From the cell containing the given text, extract its center point as [X, Y] coordinate. 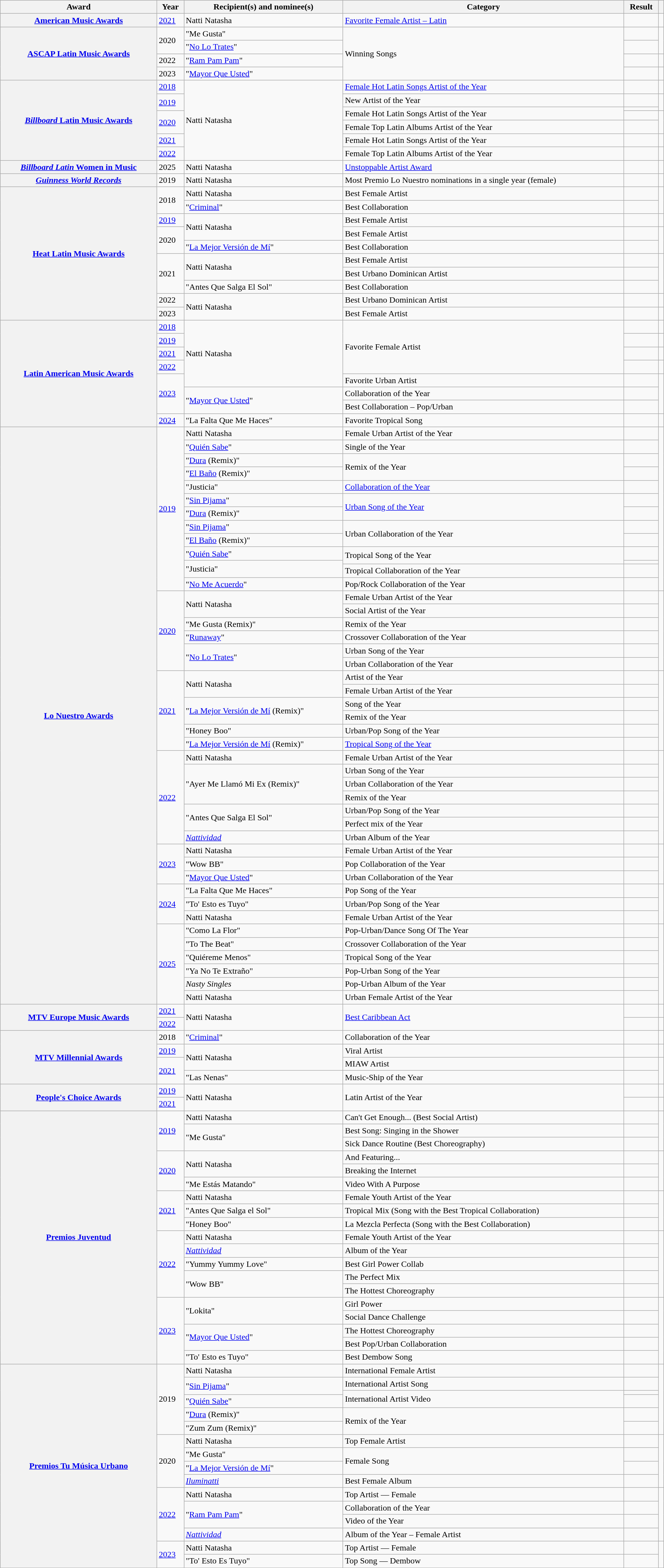
Best Song: Singing in the Shower [483, 1131]
New Artist of the Year [483, 100]
Top Female Artist [483, 1441]
MTV Millennial Awards [78, 1057]
"Como La Flor" [263, 931]
Can't Get Enough... (Best Social Artist) [483, 1117]
Social Artist of the Year [483, 611]
Tropical Collaboration of the Year [483, 571]
Pop Song of the Year [483, 891]
Music-Ship of the Year [483, 1077]
Unstoppable Artist Award [483, 167]
"Ya No Te Extraño" [263, 970]
Most Premio Lo Nuestro nominations in a single year (female) [483, 180]
Pop/Rock Collaboration of the Year [483, 584]
Best Collaboration – Pop/Urban [483, 407]
"Las Nenas" [263, 1077]
Pop-Urban Album of the Year [483, 984]
"To' Esto Es Tuyo" [263, 1561]
Girl Power [483, 1304]
Latin American Music Awards [78, 373]
"Yummy Yummy Love" [263, 1264]
Best Female Album [483, 1481]
The Perfect Mix [483, 1277]
Favorite Female Artist [483, 347]
ASCAP Latin Music Awards [78, 54]
MTV Europe Music Awards [78, 1017]
Urban Album of the Year [483, 837]
Favorite Female Artist – Latin [483, 20]
International Artist Video [483, 1399]
Sick Dance Routine (Best Choreography) [483, 1144]
Latin Artist of the Year [483, 1097]
Lo Nuestro Awards [78, 716]
People's Choice Awards [78, 1097]
Single of the Year [483, 447]
"Quiéreme Menos" [263, 957]
Pop Collaboration of the Year [483, 864]
Pop-Urban/Dance Song Of The Year [483, 931]
Billboard Latin Women in Music [78, 167]
"To The Beat" [263, 944]
Artist of the Year [483, 677]
Guinness World Records [78, 180]
Winning Songs [483, 54]
"Me Gusta (Remix)" [263, 624]
"Zum Zum (Remix)" [263, 1428]
Top Song — Dembow [483, 1561]
Year [170, 7]
Recipient(s) and nominee(s) [263, 7]
Song of the Year [483, 704]
Viral Artist [483, 1051]
International Female Artist [483, 1370]
Best Caribbean Act [483, 1017]
Nasty Singles [263, 984]
"Antes Que Salga el Sol" [263, 1210]
Album of the Year – Female Artist [483, 1534]
"No Me Acuerdo" [263, 584]
Favorite Tropical Song [483, 420]
Tropical Mix (Song with the Best Tropical Collaboration) [483, 1210]
Premios Juventud [78, 1237]
Result [641, 7]
Heat Latin Music Awards [78, 254]
Category [483, 7]
Video of the Year [483, 1521]
Pop-Urban Song of the Year [483, 970]
Best Pop/Urban Collaboration [483, 1344]
La Mezcla Perfecta (Song with the Best Collaboration) [483, 1224]
And Featuring... [483, 1157]
Award [78, 7]
Favorite Urban Artist [483, 380]
"Me Estás Matando" [263, 1184]
Best Girl Power Collab [483, 1264]
MIAW Artist [483, 1064]
"Runaway" [263, 637]
Social Dance Challenge [483, 1317]
Iluminatti [263, 1481]
Breaking the Internet [483, 1170]
Best Dembow Song [483, 1357]
Billboard Latin Music Awards [78, 120]
Urban Female Artist of the Year [483, 997]
"Ayer Me Llamó Mi Ex (Remix)" [263, 784]
International Artist Song [483, 1384]
Female Song [483, 1461]
Perfect mix of the Year [483, 824]
Premios Tu Música Urbano [78, 1466]
American Music Awards [78, 20]
Album of the Year [483, 1251]
Video With A Purpose [483, 1184]
"Lokita" [263, 1311]
